Find where the given text appears and provide that cell's center as [X, Y] coordinate. 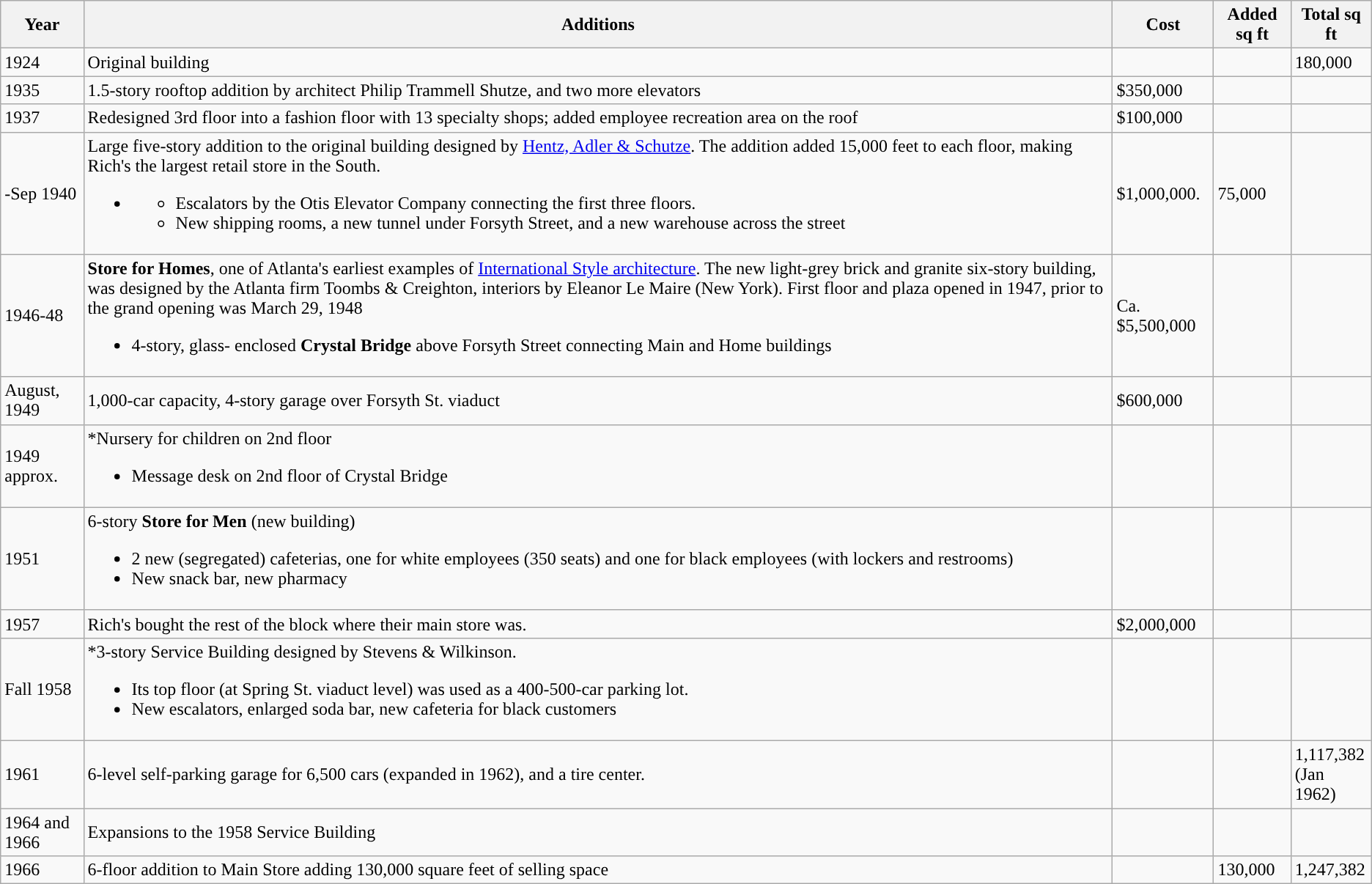
Additions [598, 25]
180,000 [1331, 62]
$100,000 [1163, 118]
1946-48 [43, 315]
1,117,382(Jan 1962) [1331, 774]
6-level self-parking garage for 6,500 cars (expanded in 1962), and a tire center. [598, 774]
1924 [43, 62]
Rich's bought the rest of the block where their main store was. [598, 624]
Ca. $5,500,000 [1163, 315]
August, 1949 [43, 400]
Year [43, 25]
75,000 [1252, 194]
-Sep 1940 [43, 194]
1957 [43, 624]
1951 [43, 559]
Cost [1163, 25]
6-floor addition to Main Store adding 130,000 square feet of selling space [598, 870]
Original building [598, 62]
Fall 1958 [43, 689]
$350,000 [1163, 90]
1935 [43, 90]
Total sq ft [1331, 25]
1964 and 1966 [43, 831]
Redesigned 3rd floor into a fashion floor with 13 specialty shops; added employee recreation area on the roof [598, 118]
1966 [43, 870]
1949 approx. [43, 466]
1937 [43, 118]
Expansions to the 1958 Service Building [598, 831]
1,247,382 [1331, 870]
$2,000,000 [1163, 624]
Added sq ft [1252, 25]
130,000 [1252, 870]
$600,000 [1163, 400]
1.5-story rooftop addition by architect Philip Trammell Shutze, and two more elevators [598, 90]
*Nursery for children on 2nd floorMessage desk on 2nd floor of Crystal Bridge [598, 466]
1961 [43, 774]
1,000-car capacity, 4-story garage over Forsyth St. viaduct [598, 400]
$1,000,000. [1163, 194]
